From the cell containing the given text, extract its center point as [X, Y] coordinate. 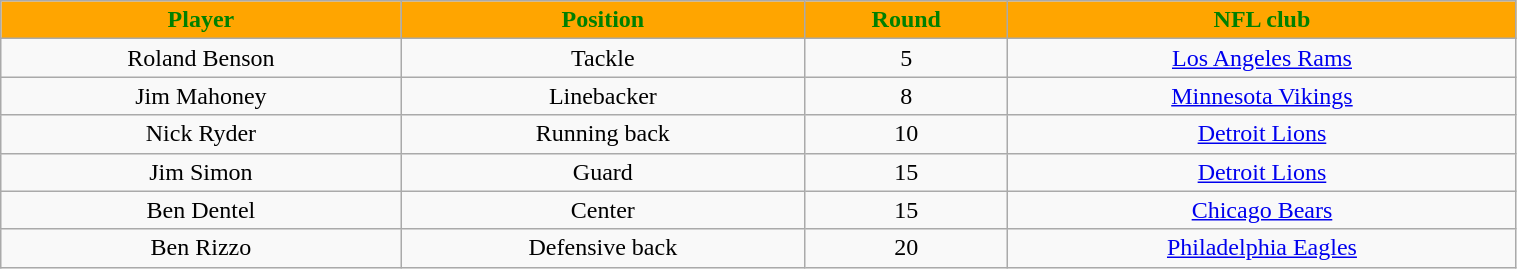
Tackle [603, 58]
10 [906, 134]
Philadelphia Eagles [1262, 248]
8 [906, 96]
Defensive back [603, 248]
Roland Benson [201, 58]
Ben Dentel [201, 210]
Minnesota Vikings [1262, 96]
Center [603, 210]
Ben Rizzo [201, 248]
Running back [603, 134]
Round [906, 20]
Position [603, 20]
NFL club [1262, 20]
Los Angeles Rams [1262, 58]
Nick Ryder [201, 134]
Jim Mahoney [201, 96]
20 [906, 248]
Guard [603, 172]
Jim Simon [201, 172]
5 [906, 58]
Linebacker [603, 96]
Chicago Bears [1262, 210]
Player [201, 20]
